Scan for the cell matching the given text and deliver its (X, Y) coordinate at center. 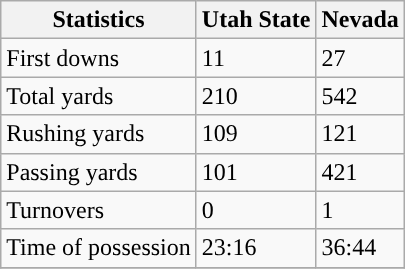
Total yards (99, 96)
36:44 (360, 248)
101 (256, 172)
Turnovers (99, 210)
Passing yards (99, 172)
First downs (99, 58)
Nevada (360, 20)
121 (360, 134)
109 (256, 134)
Time of possession (99, 248)
23:16 (256, 248)
Rushing yards (99, 134)
1 (360, 210)
210 (256, 96)
11 (256, 58)
Utah State (256, 20)
27 (360, 58)
0 (256, 210)
542 (360, 96)
Statistics (99, 20)
421 (360, 172)
